Detect which cell encompasses the target text, then output its (X, Y) center coordinate. 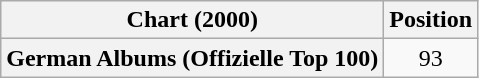
Position (431, 20)
93 (431, 58)
German Albums (Offizielle Top 100) (192, 58)
Chart (2000) (192, 20)
